From the cell containing the given text, extract its center point as (X, Y) coordinate. 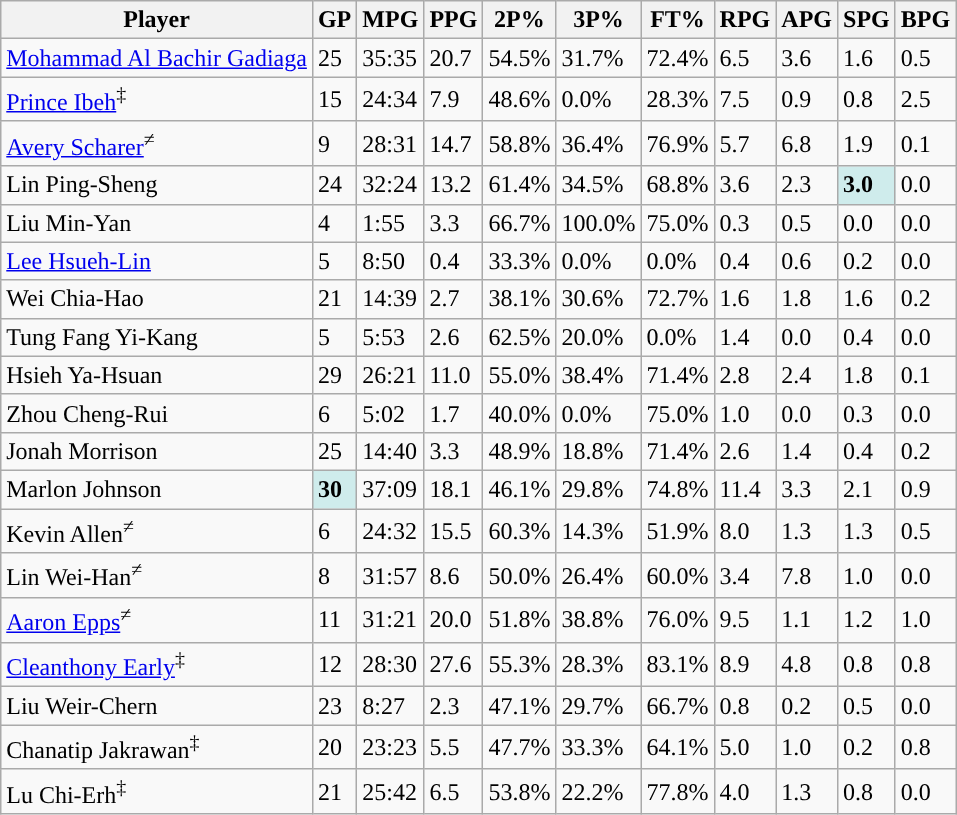
29.8% (598, 489)
FT% (678, 20)
53.8% (520, 792)
51.8% (520, 620)
37:09 (390, 489)
8:27 (390, 706)
Cleanthony Early‡ (157, 664)
38.1% (520, 299)
Zhou Cheng-Rui (157, 413)
Liu Min-Yan (157, 223)
22.2% (598, 792)
30.6% (598, 299)
2.7 (454, 299)
50.0% (520, 576)
5.5 (454, 748)
0.6 (807, 261)
76.9% (678, 144)
23 (334, 706)
4 (334, 223)
2P% (520, 20)
APG (807, 20)
14.7 (454, 144)
58.8% (520, 144)
28:31 (390, 144)
31:21 (390, 620)
14.3% (598, 532)
14:40 (390, 451)
7.5 (745, 100)
72.7% (678, 299)
18.8% (598, 451)
74.8% (678, 489)
8.9 (745, 664)
14:39 (390, 299)
Lin Wei-Han≠ (157, 576)
4.8 (807, 664)
24:34 (390, 100)
12 (334, 664)
29 (334, 375)
6.8 (807, 144)
60.0% (678, 576)
11.0 (454, 375)
83.1% (678, 664)
13.2 (454, 185)
26:21 (390, 375)
15 (334, 100)
Hsieh Ya-Hsuan (157, 375)
4.0 (745, 792)
20.0 (454, 620)
20.7 (454, 58)
Jonah Morrison (157, 451)
1.1 (807, 620)
9 (334, 144)
46.1% (520, 489)
Lu Chi-Erh‡ (157, 792)
54.5% (520, 58)
40.0% (520, 413)
1.2 (867, 620)
68.8% (678, 185)
1.9 (867, 144)
32:24 (390, 185)
8.6 (454, 576)
Liu Weir-Chern (157, 706)
2.5 (925, 100)
31.7% (598, 58)
SPG (867, 20)
8 (334, 576)
7.9 (454, 100)
35:35 (390, 58)
76.0% (678, 620)
51.9% (678, 532)
2.1 (867, 489)
48.6% (520, 100)
47.7% (520, 748)
61.4% (520, 185)
60.3% (520, 532)
8:50 (390, 261)
Player (157, 20)
15.5 (454, 532)
3.0 (867, 185)
Prince Ibeh‡ (157, 100)
23:23 (390, 748)
Chanatip Jakrawan‡ (157, 748)
25:42 (390, 792)
62.5% (520, 337)
30 (334, 489)
20 (334, 748)
18.1 (454, 489)
100.0% (598, 223)
55.3% (520, 664)
1.7 (454, 413)
1:55 (390, 223)
Marlon Johnson (157, 489)
Mohammad Al Bachir Gadiaga (157, 58)
7.8 (807, 576)
Wei Chia-Hao (157, 299)
55.0% (520, 375)
5.7 (745, 144)
28:30 (390, 664)
24:32 (390, 532)
31:57 (390, 576)
77.8% (678, 792)
Lin Ping-Sheng (157, 185)
72.4% (678, 58)
5:53 (390, 337)
3.4 (745, 576)
Aaron Epps≠ (157, 620)
24 (334, 185)
8.0 (745, 532)
3P% (598, 20)
36.4% (598, 144)
29.7% (598, 706)
38.4% (598, 375)
27.6 (454, 664)
5.0 (745, 748)
BPG (925, 20)
26.4% (598, 576)
GP (334, 20)
38.8% (598, 620)
34.5% (598, 185)
47.1% (520, 706)
Lee Hsueh-Lin (157, 261)
5:02 (390, 413)
2.4 (807, 375)
64.1% (678, 748)
48.9% (520, 451)
9.5 (745, 620)
MPG (390, 20)
Avery Scharer≠ (157, 144)
2.8 (745, 375)
PPG (454, 20)
11 (334, 620)
RPG (745, 20)
Kevin Allen≠ (157, 532)
11.4 (745, 489)
20.0% (598, 337)
Tung Fang Yi-Kang (157, 337)
